Search for the cell housing the specified text and yield its [X, Y] center coordinate. 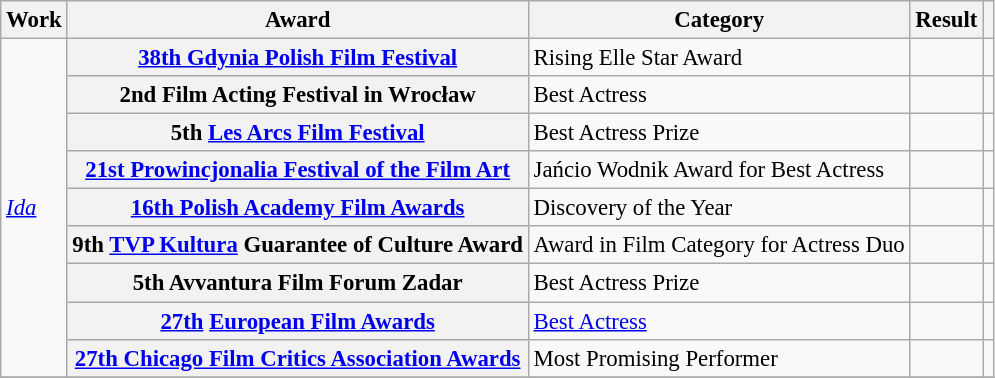
Ida [34, 208]
2nd Film Acting Festival in Wrocław [298, 95]
27th Chicago Film Critics Association Awards [298, 358]
Category [719, 20]
Award in Film Category for Actress Duo [719, 245]
38th Gdynia Polish Film Festival [298, 58]
Result [946, 20]
Jańcio Wodnik Award for Best Actress [719, 170]
Award [298, 20]
Most Promising Performer [719, 358]
5th Les Arcs Film Festival [298, 133]
9th TVP Kultura Guarantee of Culture Award [298, 245]
27th European Film Awards [298, 321]
5th Avvantura Film Forum Zadar [298, 283]
21st Prowincjonalia Festival of the Film Art [298, 170]
Rising Elle Star Award [719, 58]
16th Polish Academy Film Awards [298, 208]
Work [34, 20]
Discovery of the Year [719, 208]
